Search for the cell housing the specified text and yield its [X, Y] center coordinate. 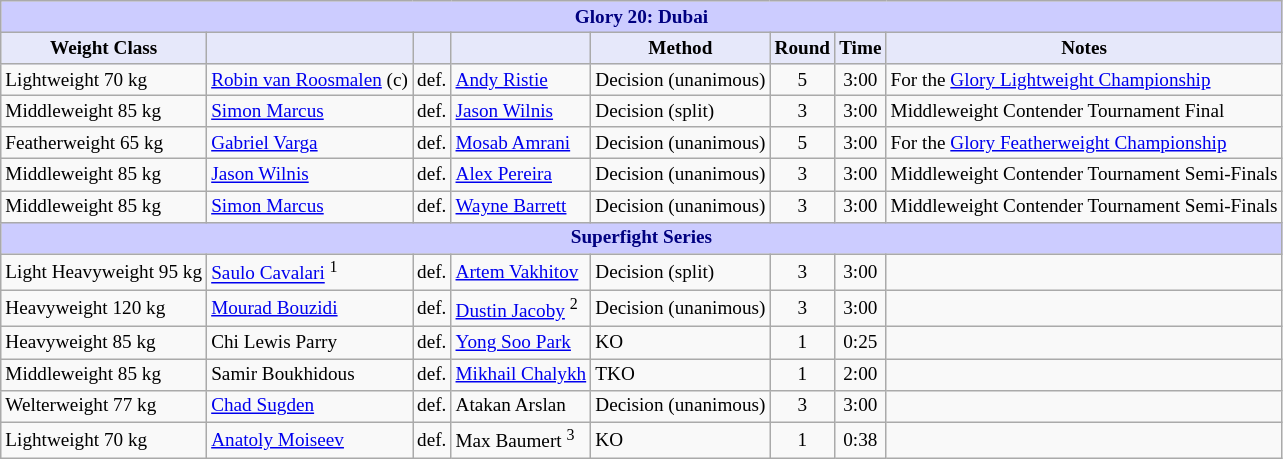
Mourad Bouzidi [310, 308]
Light Heavyweight 95 kg [104, 272]
Middleweight Contender Tournament Final [1084, 111]
Mosab Amrani [521, 143]
Atakan Arslan [521, 406]
Gabriel Varga [310, 143]
Heavyweight 120 kg [104, 308]
Mikhail Chalykh [521, 374]
TKO [680, 374]
For the Glory Lightweight Championship [1084, 80]
Wayne Barrett [521, 206]
Welterweight 77 kg [104, 406]
Andy Ristie [521, 80]
Glory 20: Dubai [642, 17]
Chi Lewis Parry [310, 343]
Time [860, 48]
Notes [1084, 48]
Weight Class [104, 48]
2:00 [860, 374]
Samir Boukhidous [310, 374]
Yong Soo Park [521, 343]
0:38 [860, 440]
Max Baumert 3 [521, 440]
0:25 [860, 343]
Artem Vakhitov [521, 272]
Anatoly Moiseev [310, 440]
Chad Sugden [310, 406]
For the Glory Featherweight Championship [1084, 143]
Dustin Jacoby 2 [521, 308]
Heavyweight 85 kg [104, 343]
Alex Pereira [521, 175]
Saulo Cavalari 1 [310, 272]
Superfight Series [642, 238]
Round [802, 48]
Featherweight 65 kg [104, 143]
Method [680, 48]
Robin van Roosmalen (c) [310, 80]
